Search for the cell housing the specified text and yield its (X, Y) center coordinate. 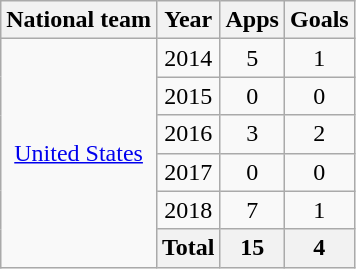
Apps (252, 20)
7 (252, 210)
2016 (188, 134)
Total (188, 248)
2017 (188, 172)
15 (252, 248)
2014 (188, 58)
4 (319, 248)
National team (79, 20)
3 (252, 134)
2015 (188, 96)
United States (79, 153)
Year (188, 20)
2 (319, 134)
5 (252, 58)
2018 (188, 210)
Goals (319, 20)
